Locate the cell with the specified text and output its (X, Y) center coordinate. 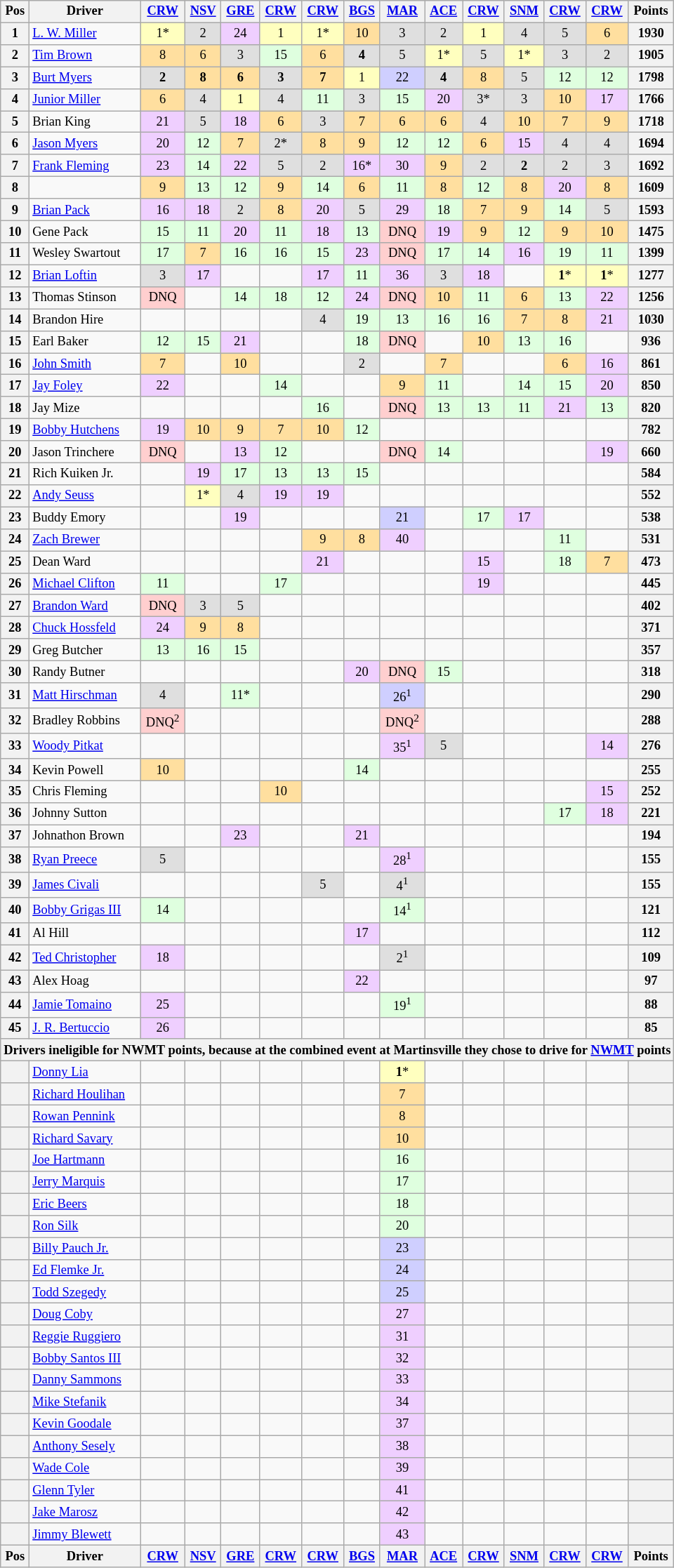
Jason Myers (85, 143)
Buddy Emory (85, 518)
88 (650, 1004)
44 (15, 1004)
Woody Pitkat (85, 746)
Frank Fleming (85, 166)
255 (650, 769)
Rowan Pennink (85, 1116)
Johnathon Brown (85, 835)
936 (650, 341)
112 (650, 934)
1798 (650, 77)
Kevin Goodale (85, 1425)
290 (650, 696)
Earl Baker (85, 341)
782 (650, 430)
35 (15, 792)
820 (650, 408)
Eric Beers (85, 1204)
Bobby Hutchens (85, 430)
1905 (650, 56)
Wesley Swartout (85, 254)
Burt Myers (85, 77)
Jerry Marquis (85, 1182)
16* (362, 166)
1593 (650, 209)
Johnny Sutton (85, 814)
121 (650, 910)
357 (650, 650)
Joe Hartmann (85, 1161)
1030 (650, 320)
Randy Butner (85, 672)
Jake Marosz (85, 1512)
318 (650, 672)
Dean Ward (85, 562)
660 (650, 452)
861 (650, 364)
109 (650, 957)
Doug Coby (85, 1314)
Wade Cole (85, 1468)
1766 (650, 100)
Drivers ineligible for NWMT points, because at the combined event at Martinsville they chose to drive for NWMT points (337, 1050)
Richard Savary (85, 1138)
Chris Fleming (85, 792)
288 (650, 721)
Tim Brown (85, 56)
1692 (650, 166)
531 (650, 540)
Brian Loftin (85, 275)
97 (650, 981)
Jimmy Blewett (85, 1534)
Jamie Tomaino (85, 1004)
Gene Pack (85, 232)
Brian Pack (85, 209)
584 (650, 474)
J. R. Bertuccio (85, 1028)
Mike Stefanik (85, 1402)
28 (15, 627)
Junior Miller (85, 100)
Rich Kuiken Jr. (85, 474)
Ron Silk (85, 1227)
1277 (650, 275)
1475 (650, 232)
191 (402, 1004)
Donny Lia (85, 1072)
1718 (650, 122)
Jay Foley (85, 386)
Todd Szegedy (85, 1293)
473 (650, 562)
1930 (650, 34)
Bobby Santos III (85, 1359)
L. W. Miller (85, 34)
371 (650, 627)
Brian King (85, 122)
Glenn Tyler (85, 1491)
281 (402, 860)
351 (402, 746)
1399 (650, 254)
Bradley Robbins (85, 721)
Michael Clifton (85, 584)
Alex Hoag (85, 981)
552 (650, 496)
Anthony Sesely (85, 1446)
850 (650, 386)
194 (650, 835)
221 (650, 814)
Ryan Preece (85, 860)
276 (650, 746)
Ted Christopher (85, 957)
Greg Butcher (85, 650)
Andy Seuss (85, 496)
James Civali (85, 885)
Matt Hirschman (85, 696)
Al Hill (85, 934)
Ed Flemke Jr. (85, 1270)
Bobby Grigas III (85, 910)
1256 (650, 298)
Zach Brewer (85, 540)
85 (650, 1028)
Brandon Hire (85, 320)
11* (240, 696)
Brandon Ward (85, 606)
141 (402, 910)
Danny Sammons (85, 1380)
Billy Pauch Jr. (85, 1248)
Jay Mize (85, 408)
252 (650, 792)
261 (402, 696)
538 (650, 518)
445 (650, 584)
45 (15, 1028)
3* (484, 100)
Kevin Powell (85, 769)
Thomas Stinson (85, 298)
1609 (650, 188)
1694 (650, 143)
2* (281, 143)
Jason Trinchere (85, 452)
Chuck Hossfeld (85, 627)
Richard Houlihan (85, 1094)
Reggie Ruggiero (85, 1336)
402 (650, 606)
John Smith (85, 364)
